From the cell containing the given text, extract its center point as [x, y] coordinate. 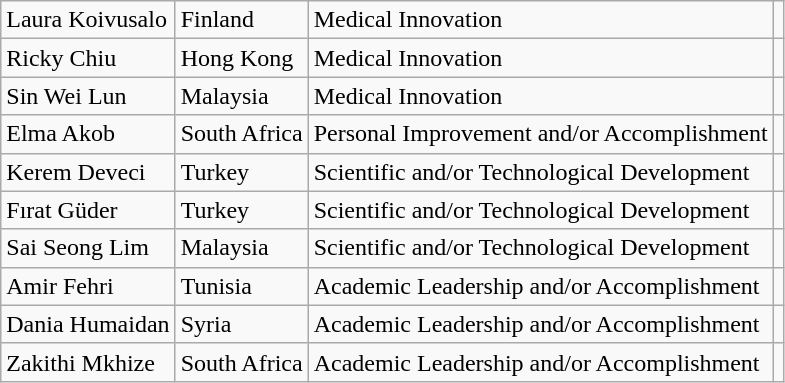
Amir Fehri [88, 286]
Dania Humaidan [88, 324]
Laura Koivusalo [88, 20]
Elma Akob [88, 134]
Hong Kong [242, 58]
Finland [242, 20]
Ricky Chiu [88, 58]
Personal Improvement and/or Accomplishment [540, 134]
Tunisia [242, 286]
Sin Wei Lun [88, 96]
Kerem Deveci [88, 172]
Sai Seong Lim [88, 248]
Syria [242, 324]
Zakithi Mkhize [88, 362]
Fırat Güder [88, 210]
